Search for the cell housing the specified text and yield its (x, y) center coordinate. 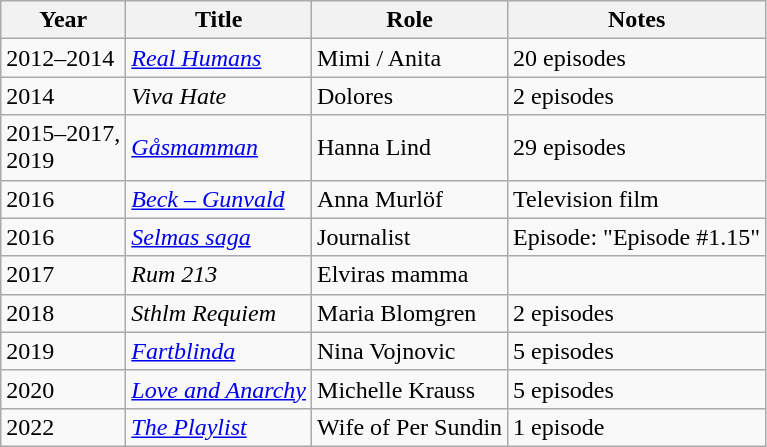
Gåsmamman (219, 148)
2019 (64, 351)
Mimi / Anita (410, 58)
Wife of Per Sundin (410, 427)
2020 (64, 389)
Maria Blomgren (410, 313)
Title (219, 20)
Sthlm Requiem (219, 313)
Rum 213 (219, 275)
Real Humans (219, 58)
Anna Murlöf (410, 199)
2017 (64, 275)
2022 (64, 427)
Selmas saga (219, 237)
Elviras mamma (410, 275)
Love and Anarchy (219, 389)
1 episode (637, 427)
Dolores (410, 96)
Role (410, 20)
Beck – Gunvald (219, 199)
Michelle Krauss (410, 389)
Fartblinda (219, 351)
Year (64, 20)
Journalist (410, 237)
2018 (64, 313)
Viva Hate (219, 96)
Episode: "Episode #1.15" (637, 237)
Television film (637, 199)
20 episodes (637, 58)
2015–2017,2019 (64, 148)
The Playlist (219, 427)
Notes (637, 20)
Hanna Lind (410, 148)
Nina Vojnovic (410, 351)
2014 (64, 96)
29 episodes (637, 148)
2012–2014 (64, 58)
